Identify which cell holds the provided text, then report its (X, Y) central coordinate. 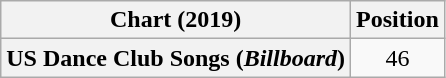
Chart (2019) (176, 20)
Position (398, 20)
46 (398, 58)
US Dance Club Songs (Billboard) (176, 58)
